Identify which cell holds the provided text, then report its (x, y) central coordinate. 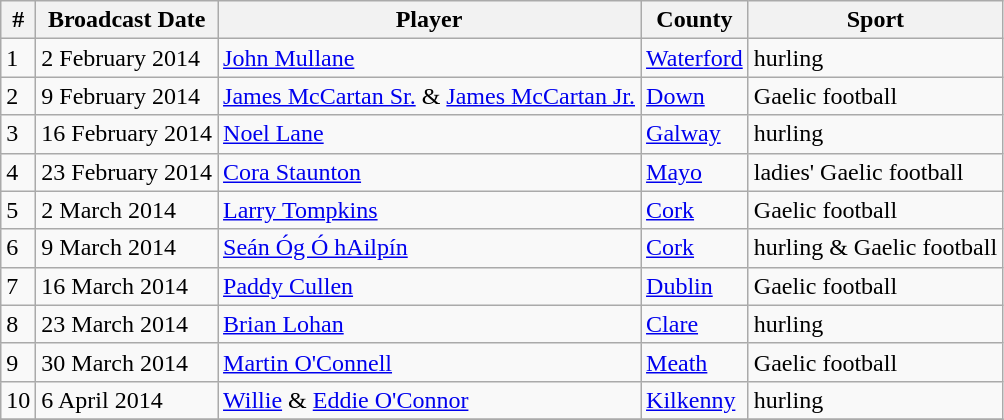
Paddy Cullen (430, 286)
4 (18, 172)
2 March 2014 (127, 210)
Mayo (695, 172)
ladies' Gaelic football (875, 172)
James McCartan Sr. & James McCartan Jr. (430, 96)
Brian Lohan (430, 324)
6 April 2014 (127, 400)
Down (695, 96)
16 March 2014 (127, 286)
Galway (695, 134)
Dublin (695, 286)
7 (18, 286)
Willie & Eddie O'Connor (430, 400)
9 March 2014 (127, 248)
30 March 2014 (127, 362)
9 February 2014 (127, 96)
Martin O'Connell (430, 362)
Broadcast Date (127, 20)
John Mullane (430, 58)
2 (18, 96)
Player (430, 20)
Cora Staunton (430, 172)
Larry Tompkins (430, 210)
Kilkenny (695, 400)
5 (18, 210)
16 February 2014 (127, 134)
Seán Óg Ó hAilpín (430, 248)
County (695, 20)
9 (18, 362)
Clare (695, 324)
23 March 2014 (127, 324)
Noel Lane (430, 134)
6 (18, 248)
23 February 2014 (127, 172)
Waterford (695, 58)
Meath (695, 362)
8 (18, 324)
10 (18, 400)
3 (18, 134)
Sport (875, 20)
1 (18, 58)
hurling & Gaelic football (875, 248)
# (18, 20)
2 February 2014 (127, 58)
